Identify which cell holds the provided text, then report its (X, Y) central coordinate. 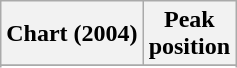
Peakposition (189, 34)
Chart (2004) (72, 34)
